Detect which cell encompasses the target text, then output its [x, y] center coordinate. 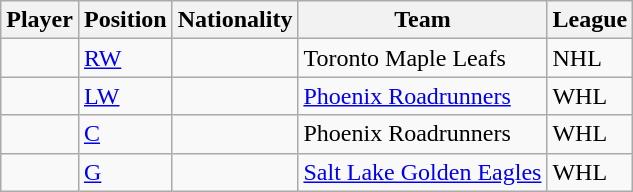
NHL [590, 58]
Player [40, 20]
Salt Lake Golden Eagles [422, 172]
Nationality [235, 20]
Toronto Maple Leafs [422, 58]
RW [125, 58]
G [125, 172]
LW [125, 96]
C [125, 134]
Team [422, 20]
League [590, 20]
Position [125, 20]
